Identify which cell holds the provided text, then report its [X, Y] central coordinate. 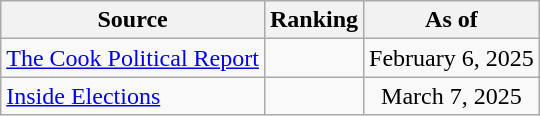
Inside Elections [133, 96]
Source [133, 20]
March 7, 2025 [452, 96]
Ranking [314, 20]
February 6, 2025 [452, 58]
As of [452, 20]
The Cook Political Report [133, 58]
